Detect which cell encompasses the target text, then output its [X, Y] center coordinate. 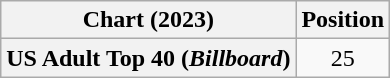
Position [343, 20]
Chart (2023) [148, 20]
US Adult Top 40 (Billboard) [148, 58]
25 [343, 58]
